Return (X, Y) of the center of cell containing provided text 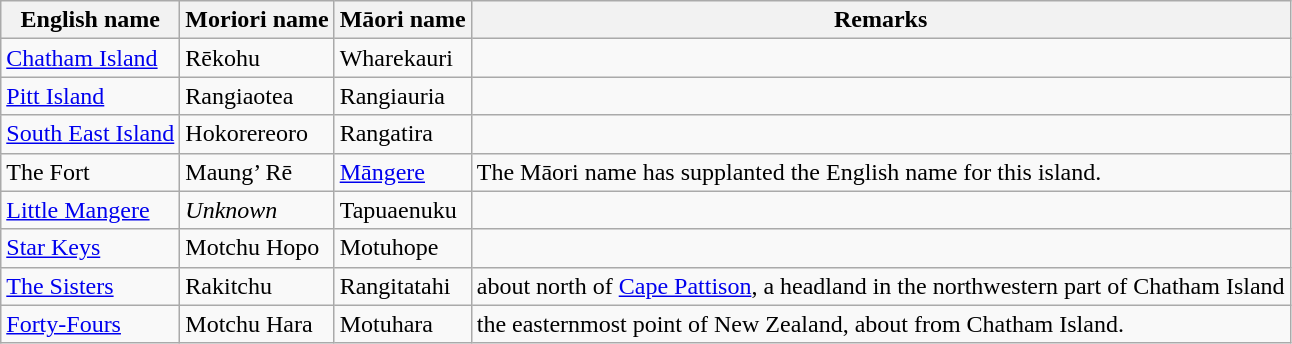
Hokorereoro (257, 134)
Moriori name (257, 20)
Rangatira (402, 134)
Forty-Fours (90, 324)
Star Keys (90, 248)
The Sisters (90, 286)
English name (90, 20)
Rangiaotea (257, 96)
Rangiauria (402, 96)
Motuhara (402, 324)
Rangitatahi (402, 286)
The Māori name has supplanted the English name for this island. (880, 172)
Remarks (880, 20)
Rakitchu (257, 286)
the easternmost point of New Zealand, about from Chatham Island. (880, 324)
Wharekauri (402, 58)
Māori name (402, 20)
Motchu Hopo (257, 248)
The Fort (90, 172)
Tapuaenuku (402, 210)
Little Mangere (90, 210)
about north of Cape Pattison, a headland in the northwestern part of Chatham Island (880, 286)
South East Island (90, 134)
Motuhope (402, 248)
Maung’ Rē (257, 172)
Chatham Island (90, 58)
Māngere (402, 172)
Rēkohu (257, 58)
Unknown (257, 210)
Motchu Hara (257, 324)
Pitt Island (90, 96)
